Detect which cell encompasses the target text, then output its [X, Y] center coordinate. 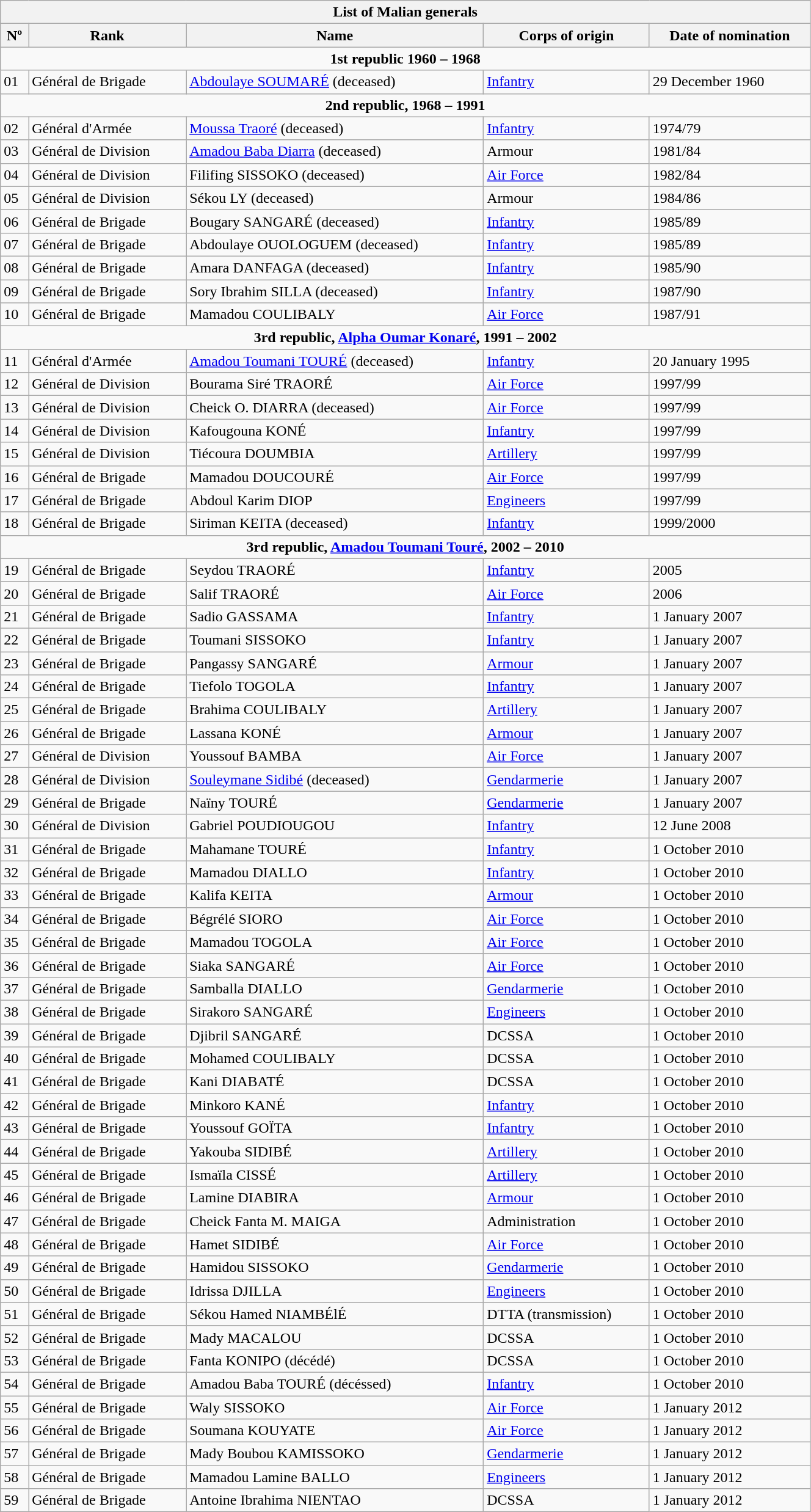
Yakouba SIDIBÉ [335, 1152]
41 [15, 1082]
Filifing SISSOKO (deceased) [335, 175]
21 [15, 616]
Lassana KONÉ [335, 733]
02 [15, 128]
Samballa DIALLO [335, 988]
Abdoulaye OUOLOGUEM (deceased) [335, 244]
26 [15, 733]
45 [15, 1175]
20 [15, 593]
3rd republic, Alpha Oumar Konaré, 1991 – 2002 [406, 338]
Mamadou DIALLO [335, 872]
Siaka SANGARÉ [335, 965]
34 [15, 919]
Tiefolo TOGOLA [335, 687]
1st republic 1960 – 1968 [406, 59]
Hamidou SISSOKO [335, 1268]
Lamine DIABIRA [335, 1198]
Soumana KOUYATE [335, 1431]
Amadou Baba Diarra (deceased) [335, 152]
1987/91 [729, 315]
Mamadou DOUCOURÉ [335, 477]
Abdoul Karim DIOP [335, 500]
Souleymane Sidibé (deceased) [335, 780]
Mamadou TOGOLA [335, 942]
Kafougouna KONÉ [335, 431]
Antoine Ibrahima NIENTAO [335, 1500]
2005 [729, 570]
48 [15, 1244]
1985/90 [729, 268]
18 [15, 524]
Youssouf BAMBA [335, 756]
Djibril SANGARÉ [335, 1035]
Siriman KEITA (deceased) [335, 524]
Waly SISSOKO [335, 1407]
12 [15, 384]
38 [15, 1012]
32 [15, 872]
Amadou Baba TOURÉ (décéssed) [335, 1384]
04 [15, 175]
16 [15, 477]
36 [15, 965]
Amara DANFAGA (deceased) [335, 268]
Date of nomination [729, 35]
Idrissa DJILLA [335, 1291]
Kani DIABATÉ [335, 1082]
33 [15, 896]
Sadio GASSAMA [335, 616]
Bourama Siré TRAORÉ [335, 384]
2nd republic, 1968 – 1991 [406, 105]
54 [15, 1384]
29 [15, 803]
3rd republic, Amadou Toumani Touré, 2002 – 2010 [406, 547]
35 [15, 942]
Pangassy SANGARÉ [335, 663]
47 [15, 1221]
23 [15, 663]
Youssouf GOÏTA [335, 1128]
06 [15, 221]
50 [15, 1291]
Gabriel POUDIOUGOU [335, 826]
19 [15, 570]
53 [15, 1360]
Mamadou COULIBALY [335, 315]
Cheick Fanta M. MAIGA [335, 1221]
Mady Boubou KAMISSOKO [335, 1454]
12 June 2008 [729, 826]
10 [15, 315]
27 [15, 756]
40 [15, 1059]
Amadou Toumani TOURÉ (deceased) [335, 361]
Brahima COULIBALY [335, 710]
Nº [15, 35]
28 [15, 780]
Ismaïla CISSÉ [335, 1175]
Rank [107, 35]
09 [15, 291]
46 [15, 1198]
2006 [729, 593]
Abdoulaye SOUMARÉ (deceased) [335, 82]
22 [15, 640]
43 [15, 1128]
56 [15, 1431]
Mahamane TOURÉ [335, 849]
Sékou Hamed NIAMBÉlÉ [335, 1314]
Tiécoura DOUMBIA [335, 454]
Moussa Traoré (deceased) [335, 128]
Fanta KONIPO (décédé) [335, 1360]
Cheick O. DIARRA (deceased) [335, 407]
Hamet SIDIBÉ [335, 1244]
08 [15, 268]
Bougary SANGARÉ (deceased) [335, 221]
25 [15, 710]
14 [15, 431]
1984/86 [729, 198]
49 [15, 1268]
30 [15, 826]
Salif TRAORÉ [335, 593]
20 January 1995 [729, 361]
59 [15, 1500]
Corps of origin [567, 35]
Mady MACALOU [335, 1337]
Naïny TOURÉ [335, 803]
31 [15, 849]
Minkoro KANÉ [335, 1105]
44 [15, 1152]
13 [15, 407]
03 [15, 152]
01 [15, 82]
Mamadou Lamine BALLO [335, 1477]
11 [15, 361]
15 [15, 454]
1987/90 [729, 291]
Toumani SISSOKO [335, 640]
05 [15, 198]
Seydou TRAORÉ [335, 570]
1974/79 [729, 128]
24 [15, 687]
57 [15, 1454]
1981/84 [729, 152]
52 [15, 1337]
29 December 1960 [729, 82]
1999/2000 [729, 524]
17 [15, 500]
Mohamed COULIBALY [335, 1059]
58 [15, 1477]
39 [15, 1035]
Administration [567, 1221]
Sory Ibrahim SILLA (deceased) [335, 291]
42 [15, 1105]
1982/84 [729, 175]
Name [335, 35]
07 [15, 244]
List of Malian generals [406, 12]
Kalifa KEITA [335, 896]
51 [15, 1314]
Sékou LY (deceased) [335, 198]
55 [15, 1407]
Bégrélé SIORO [335, 919]
37 [15, 988]
DTTA (transmission) [567, 1314]
Sirakoro SANGARÉ [335, 1012]
